Scan for the cell matching the given text and deliver its [x, y] coordinate at center. 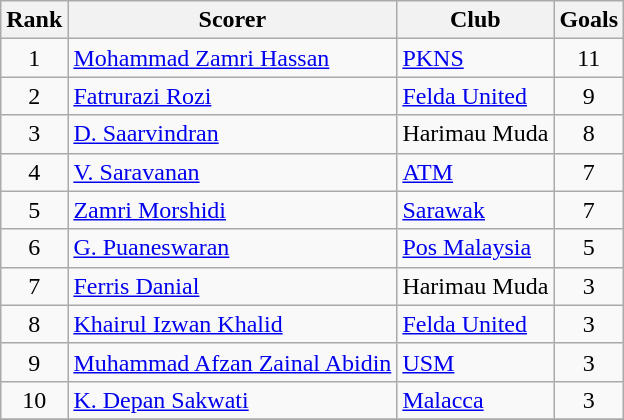
1 [34, 58]
Fatrurazi Rozi [232, 96]
Malacca [476, 400]
PKNS [476, 58]
ATM [476, 172]
Sarawak [476, 210]
USM [476, 362]
G. Puaneswaran [232, 248]
V. Saravanan [232, 172]
2 [34, 96]
4 [34, 172]
Goals [589, 20]
D. Saarvindran [232, 134]
10 [34, 400]
Rank [34, 20]
11 [589, 58]
6 [34, 248]
Muhammad Afzan Zainal Abidin [232, 362]
Ferris Danial [232, 286]
Scorer [232, 20]
Club [476, 20]
Pos Malaysia [476, 248]
Mohammad Zamri Hassan [232, 58]
Khairul Izwan Khalid [232, 324]
K. Depan Sakwati [232, 400]
Zamri Morshidi [232, 210]
